Scan for the cell matching the given text and deliver its [X, Y] coordinate at center. 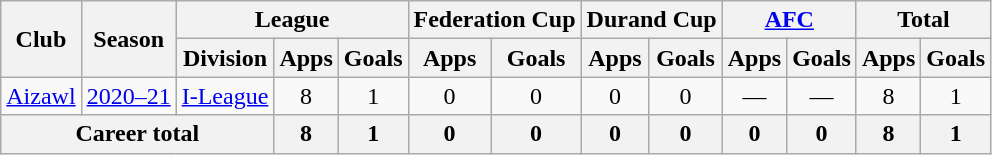
League [292, 20]
Season [128, 39]
AFC [789, 20]
Division [225, 58]
Aizawl [41, 96]
Federation Cup [494, 20]
2020–21 [128, 96]
Club [41, 39]
I-League [225, 96]
Total [923, 20]
Durand Cup [652, 20]
Career total [138, 134]
